Provide the [x, y] coordinate of the cell's center where the given text is located.  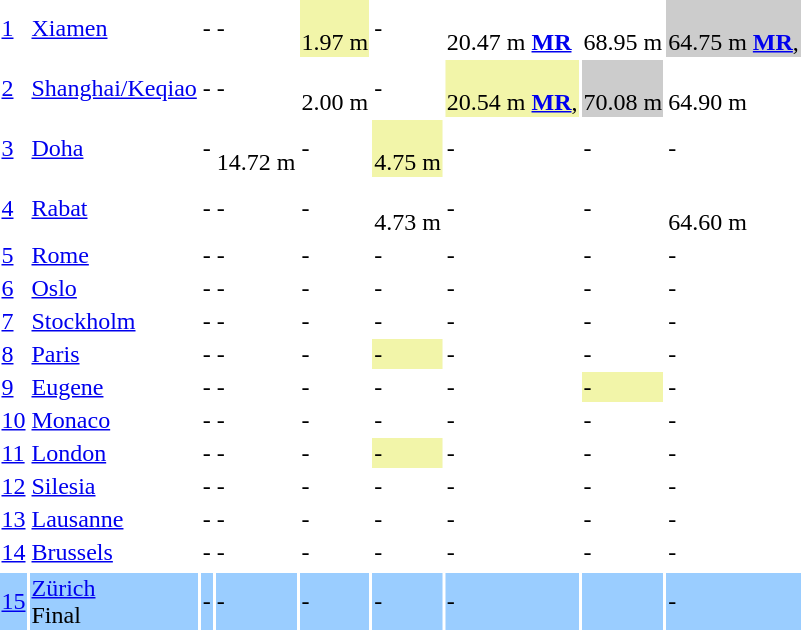
4.73 m [408, 208]
Shanghai/Keqiao [114, 88]
Monaco [114, 420]
Lausanne [114, 519]
20.47 m MR [512, 28]
64.90 m [734, 88]
11 [14, 453]
2.00 m [335, 88]
14.72 m [256, 148]
London [114, 453]
9 [14, 387]
20.54 m MR, [512, 88]
ZürichFinal [114, 602]
12 [14, 486]
1 [14, 28]
Stockholm [114, 321]
Rabat [114, 208]
4.75 m [408, 148]
1.97 m [335, 28]
10 [14, 420]
Doha [114, 148]
6 [14, 288]
Brussels [114, 552]
Eugene [114, 387]
Oslo [114, 288]
2 [14, 88]
Paris [114, 354]
5 [14, 255]
Xiamen [114, 28]
15 [14, 602]
7 [14, 321]
64.75 m MR, [734, 28]
68.95 m [623, 28]
3 [14, 148]
70.08 m [623, 88]
8 [14, 354]
4 [14, 208]
Silesia [114, 486]
64.60 m [734, 208]
Rome [114, 255]
13 [14, 519]
14 [14, 552]
